Find where the given text appears and provide that cell's center as [x, y] coordinate. 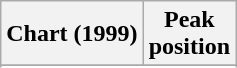
Chart (1999) [72, 34]
Peakposition [189, 34]
